Detect which cell encompasses the target text, then output its (X, Y) center coordinate. 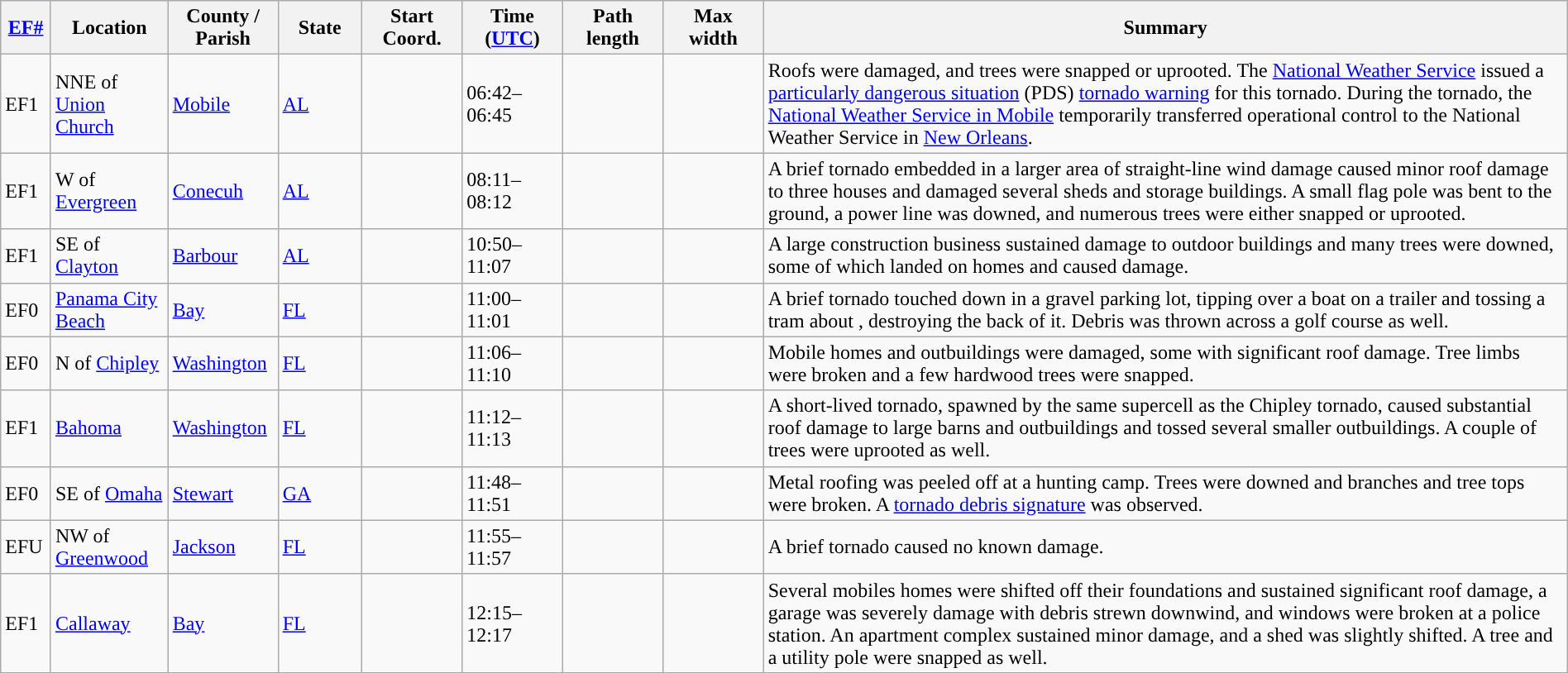
SE of Omaha (109, 493)
11:12–11:13 (513, 428)
Bahoma (109, 428)
A large construction business sustained damage to outdoor buildings and many trees were downed, some of which landed on homes and caused damage. (1165, 256)
Metal roofing was peeled off at a hunting camp. Trees were downed and branches and tree tops were broken. A tornado debris signature was observed. (1165, 493)
06:42–06:45 (513, 104)
NW of Greenwood (109, 547)
Max width (713, 28)
Start Coord. (412, 28)
Jackson (223, 547)
11:48–11:51 (513, 493)
State (319, 28)
SE of Clayton (109, 256)
Barbour (223, 256)
11:06–11:10 (513, 364)
11:00–11:01 (513, 309)
10:50–11:07 (513, 256)
W of Evergreen (109, 191)
Mobile (223, 104)
11:55–11:57 (513, 547)
Mobile homes and outbuildings were damaged, some with significant roof damage. Tree limbs were broken and a few hardwood trees were snapped. (1165, 364)
12:15–12:17 (513, 623)
County / Parish (223, 28)
NNE of Union Church (109, 104)
N of Chipley (109, 364)
Summary (1165, 28)
A brief tornado caused no known damage. (1165, 547)
GA (319, 493)
08:11–08:12 (513, 191)
Conecuh (223, 191)
Path length (612, 28)
Panama City Beach (109, 309)
Callaway (109, 623)
EFU (26, 547)
Time (UTC) (513, 28)
EF# (26, 28)
Location (109, 28)
Stewart (223, 493)
